Scan for the cell matching the given text and deliver its [x, y] coordinate at center. 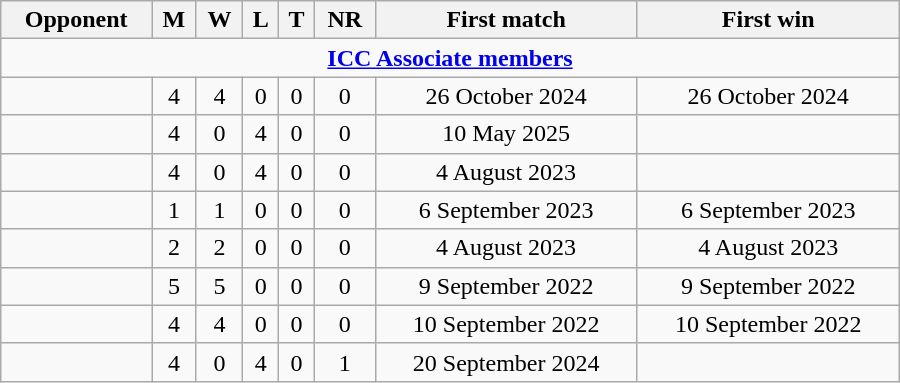
L [261, 20]
First match [506, 20]
NR [344, 20]
10 May 2025 [506, 134]
W [219, 20]
T [297, 20]
Opponent [76, 20]
First win [768, 20]
20 September 2024 [506, 362]
M [174, 20]
ICC Associate members [450, 58]
